Output the [X, Y] coordinate of the center of the cell containing the given text.  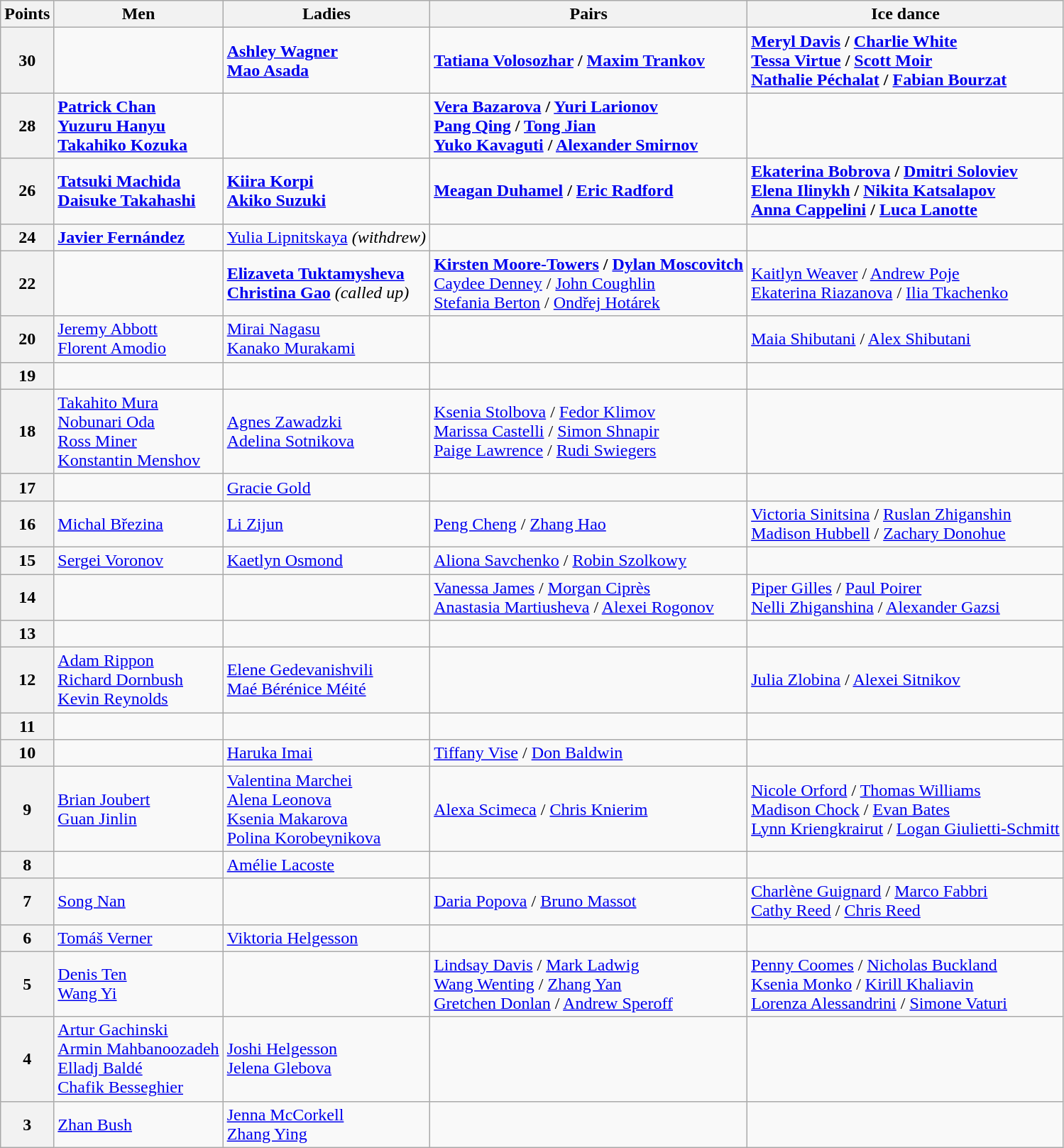
Meagan Duhamel / Eric Radford [589, 191]
Amélie Lacoste [327, 865]
18 [27, 432]
Victoria Sinitsina / Ruslan Zhiganshin Madison Hubbell / Zachary Donohue [906, 524]
30 [27, 60]
Tatsuki Machida Daisuke Takahashi [138, 191]
4 [27, 1059]
Aliona Savchenko / Robin Szolkowy [589, 560]
Vera Bazarova / Yuri Larionov Pang Qing / Tong Jian Yuko Kavaguti / Alexander Smirnov [589, 126]
Agnes Zawadzki Adelina Sotnikova [327, 432]
Charlène Guignard / Marco Fabbri Cathy Reed / Chris Reed [906, 902]
26 [27, 191]
20 [27, 339]
Penny Coomes / Nicholas Buckland Ksenia Monko / Kirill Khaliavin Lorenza Alessandrini / Simone Vaturi [906, 984]
Denis Ten Wang Yi [138, 984]
Pairs [589, 14]
Ekaterina Bobrova / Dmitri Soloviev Elena Ilinykh / Nikita Katsalapov Anna Cappelini / Luca Lanotte [906, 191]
Viktoria Helgesson [327, 938]
Kirsten Moore-Towers / Dylan Moscovitch Caydee Denney / John Coughlin Stefania Berton / Ondřej Hotárek [589, 283]
Kaetlyn Osmond [327, 560]
Tomáš Verner [138, 938]
Valentina Marchei Alena Leonova Ksenia Makarova Polina Korobeynikova [327, 809]
Points [27, 14]
Alexa Scimeca / Chris Knierim [589, 809]
Patrick Chan Yuzuru Hanyu Takahiko Kozuka [138, 126]
Elene Gedevanishvili Maé Bérénice Méité [327, 680]
13 [27, 634]
16 [27, 524]
28 [27, 126]
8 [27, 865]
3 [27, 1125]
Jenna McCorkell Zhang Ying [327, 1125]
24 [27, 237]
Zhan Bush [138, 1125]
Tatiana Volosozhar / Maxim Trankov [589, 60]
9 [27, 809]
Maia Shibutani / Alex Shibutani [906, 339]
Jeremy Abbott Florent Amodio [138, 339]
6 [27, 938]
Ksenia Stolbova / Fedor Klimov Marissa Castelli / Simon Shnapir Paige Lawrence / Rudi Swiegers [589, 432]
Ice dance [906, 14]
Gracie Gold [327, 487]
Yulia Lipnitskaya (withdrew) [327, 237]
Nicole Orford / Thomas Williams Madison Chock / Evan Bates Lynn Kriengkrairut / Logan Giulietti-Schmitt [906, 809]
Lindsay Davis / Mark Ladwig Wang Wenting / Zhang Yan Gretchen Donlan / Andrew Speroff [589, 984]
10 [27, 753]
11 [27, 726]
14 [27, 596]
Michal Březina [138, 524]
19 [27, 376]
5 [27, 984]
Sergei Voronov [138, 560]
Kiira Korpi Akiko Suzuki [327, 191]
Adam Rippon Richard Dornbush Kevin Reynolds [138, 680]
Men [138, 14]
Kaitlyn Weaver / Andrew Poje Ekaterina Riazanova / Ilia Tkachenko [906, 283]
Tiffany Vise / Don Baldwin [589, 753]
Haruka Imai [327, 753]
7 [27, 902]
Vanessa James / Morgan Ciprès Anastasia Martiusheva / Alexei Rogonov [589, 596]
15 [27, 560]
Peng Cheng / Zhang Hao [589, 524]
Takahito Mura Nobunari Oda Ross Miner Konstantin Menshov [138, 432]
Brian Joubert Guan Jinlin [138, 809]
12 [27, 680]
Piper Gilles / Paul Poirer Nelli Zhiganshina / Alexander Gazsi [906, 596]
22 [27, 283]
Ashley Wagner Mao Asada [327, 60]
Daria Popova / Bruno Massot [589, 902]
Javier Fernández [138, 237]
Elizaveta Tuktamysheva Christina Gao (called up) [327, 283]
Artur Gachinski Armin Mahbanoozadeh Elladj Baldé Chafik Besseghier [138, 1059]
Ladies [327, 14]
Joshi Helgesson Jelena Glebova [327, 1059]
17 [27, 487]
Meryl Davis / Charlie White Tessa Virtue / Scott Moir Nathalie Péchalat / Fabian Bourzat [906, 60]
Li Zijun [327, 524]
Song Nan [138, 902]
Mirai Nagasu Kanako Murakami [327, 339]
Julia Zlobina / Alexei Sitnikov [906, 680]
